From the cell containing the given text, extract its center point as (x, y) coordinate. 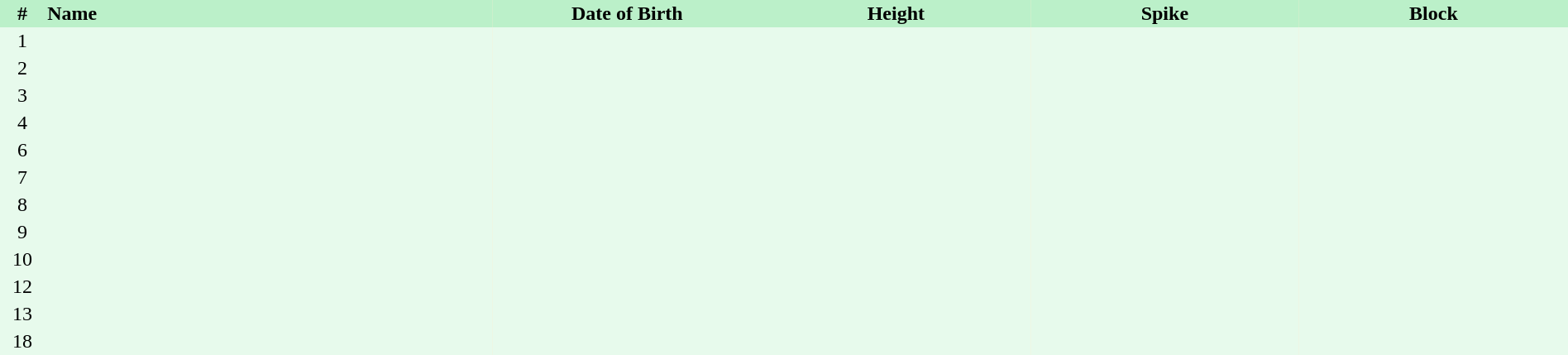
10 (22, 260)
1 (22, 41)
13 (22, 314)
12 (22, 286)
Name (269, 13)
3 (22, 96)
7 (22, 177)
9 (22, 232)
2 (22, 68)
4 (22, 122)
# (22, 13)
6 (22, 151)
Date of Birth (627, 13)
Height (896, 13)
8 (22, 205)
Block (1434, 13)
Spike (1164, 13)
18 (22, 341)
